Locate the cell with the specified text and output its (X, Y) center coordinate. 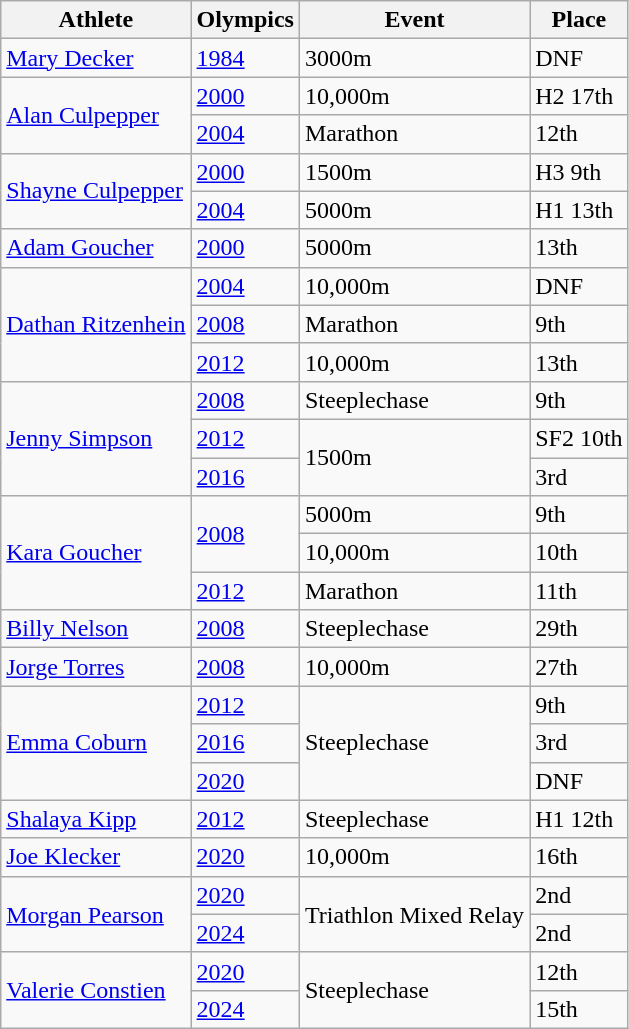
Joe Klecker (96, 857)
Emma Coburn (96, 743)
Morgan Pearson (96, 914)
1984 (245, 58)
Place (579, 20)
Jenny Simpson (96, 438)
Adam Goucher (96, 248)
Dathan Ritzenhein (96, 324)
H1 13th (579, 210)
Alan Culpepper (96, 115)
3000m (414, 58)
H1 12th (579, 819)
SF2 10th (579, 438)
29th (579, 629)
Athlete (96, 20)
10th (579, 553)
H3 9th (579, 172)
Jorge Torres (96, 667)
H2 17th (579, 96)
Triathlon Mixed Relay (414, 914)
11th (579, 591)
Billy Nelson (96, 629)
Shalaya Kipp (96, 819)
Olympics (245, 20)
16th (579, 857)
Shayne Culpepper (96, 191)
Mary Decker (96, 58)
Kara Goucher (96, 553)
Event (414, 20)
Valerie Constien (96, 990)
27th (579, 667)
15th (579, 1009)
